Return the (X, Y) coordinate for the center point of the cell that contains the specified text.  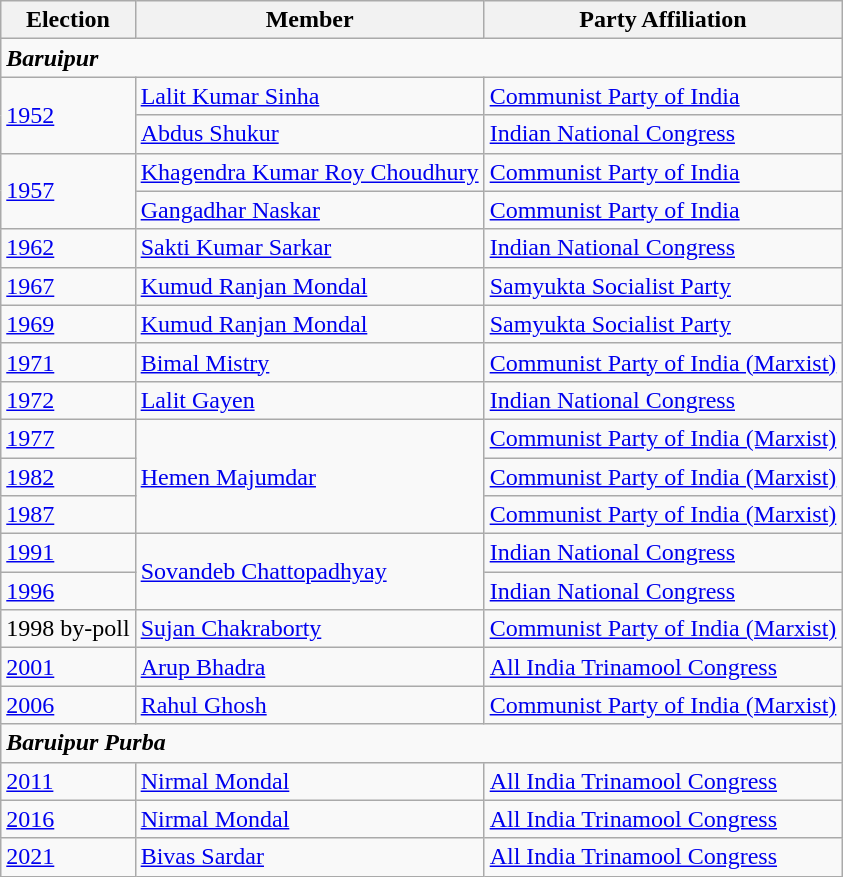
Hemen Majumdar (310, 476)
1971 (68, 362)
Khagendra Kumar Roy Choudhury (310, 172)
Lalit Kumar Sinha (310, 96)
Election (68, 20)
Gangadhar Naskar (310, 210)
1972 (68, 400)
Bimal Mistry (310, 362)
1991 (68, 553)
1952 (68, 115)
2016 (68, 819)
1987 (68, 515)
Sakti Kumar Sarkar (310, 248)
1996 (68, 591)
1982 (68, 477)
2021 (68, 857)
Baruipur Purba (422, 743)
Rahul Ghosh (310, 705)
Bivas Sardar (310, 857)
1977 (68, 438)
1969 (68, 324)
Party Affiliation (663, 20)
2001 (68, 667)
1967 (68, 286)
1998 by-poll (68, 629)
Lalit Gayen (310, 400)
2006 (68, 705)
Abdus Shukur (310, 134)
1957 (68, 191)
Sovandeb Chattopadhyay (310, 572)
Baruipur (422, 58)
Member (310, 20)
2011 (68, 781)
Sujan Chakraborty (310, 629)
1962 (68, 248)
Arup Bhadra (310, 667)
